Detect which cell encompasses the target text, then output its (x, y) center coordinate. 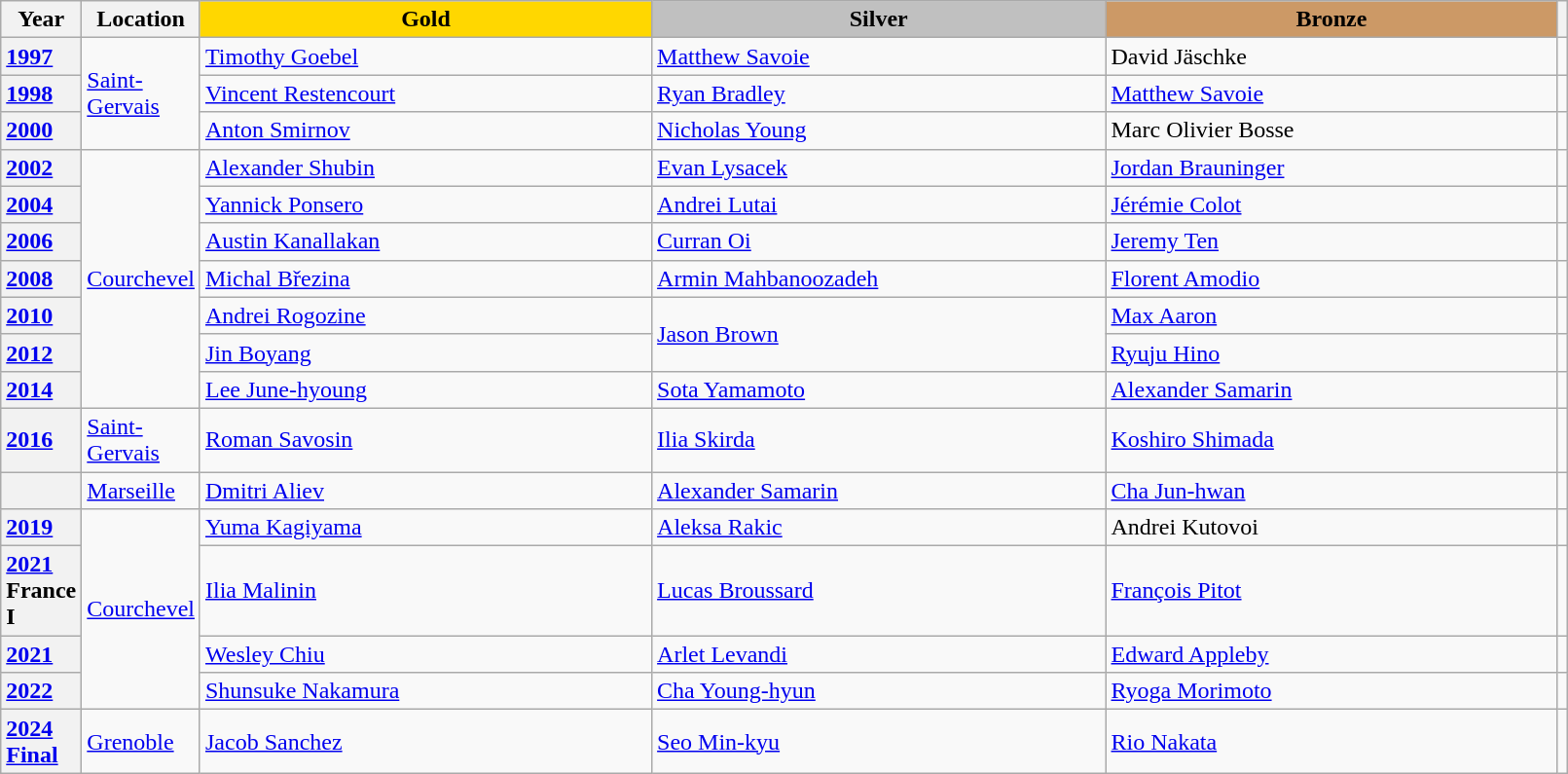
Yuma Kagiyama (425, 528)
Florent Amodio (1331, 278)
Jason Brown (879, 334)
2014 (41, 389)
Andrei Lutai (879, 204)
Shunsuke Nakamura (425, 691)
Michal Březina (425, 278)
Anton Smirnov (425, 130)
Andrei Rogozine (425, 315)
Andrei Kutovoi (1331, 528)
Ilia Malinin (425, 591)
Rio Nakata (1331, 742)
Lucas Broussard (879, 591)
Bronze (1331, 19)
2021France I (41, 591)
Jérémie Colot (1331, 204)
Ryan Bradley (879, 93)
Aleksa Rakic (879, 528)
Edward Appleby (1331, 654)
1998 (41, 93)
Jordan Brauninger (1331, 167)
2021 (41, 654)
1997 (41, 56)
Jeremy Ten (1331, 241)
Max Aaron (1331, 315)
2024 Final (41, 742)
Grenoble (141, 742)
2016 (41, 440)
Marseille (141, 490)
Wesley Chiu (425, 654)
Gold (425, 19)
Sota Yamamoto (879, 389)
Jin Boyang (425, 352)
2006 (41, 241)
2012 (41, 352)
2019 (41, 528)
Marc Olivier Bosse (1331, 130)
Timothy Goebel (425, 56)
2002 (41, 167)
Yannick Ponsero (425, 204)
2022 (41, 691)
Seo Min-kyu (879, 742)
Koshiro Shimada (1331, 440)
Silver (879, 19)
Cha Jun-hwan (1331, 490)
2008 (41, 278)
Armin Mahbanoozadeh (879, 278)
2010 (41, 315)
Austin Kanallakan (425, 241)
Roman Savosin (425, 440)
Evan Lysacek (879, 167)
Ryuju Hino (1331, 352)
Year (41, 19)
2004 (41, 204)
Alexander Shubin (425, 167)
Location (141, 19)
Vincent Restencourt (425, 93)
Curran Oi (879, 241)
David Jäschke (1331, 56)
Lee June-hyoung (425, 389)
Jacob Sanchez (425, 742)
2000 (41, 130)
Cha Young-hyun (879, 691)
François Pitot (1331, 591)
Nicholas Young (879, 130)
Arlet Levandi (879, 654)
Ilia Skirda (879, 440)
Ryoga Morimoto (1331, 691)
Dmitri Aliev (425, 490)
